Determine the (x, y) coordinate at the center of the cell enclosing the given text.  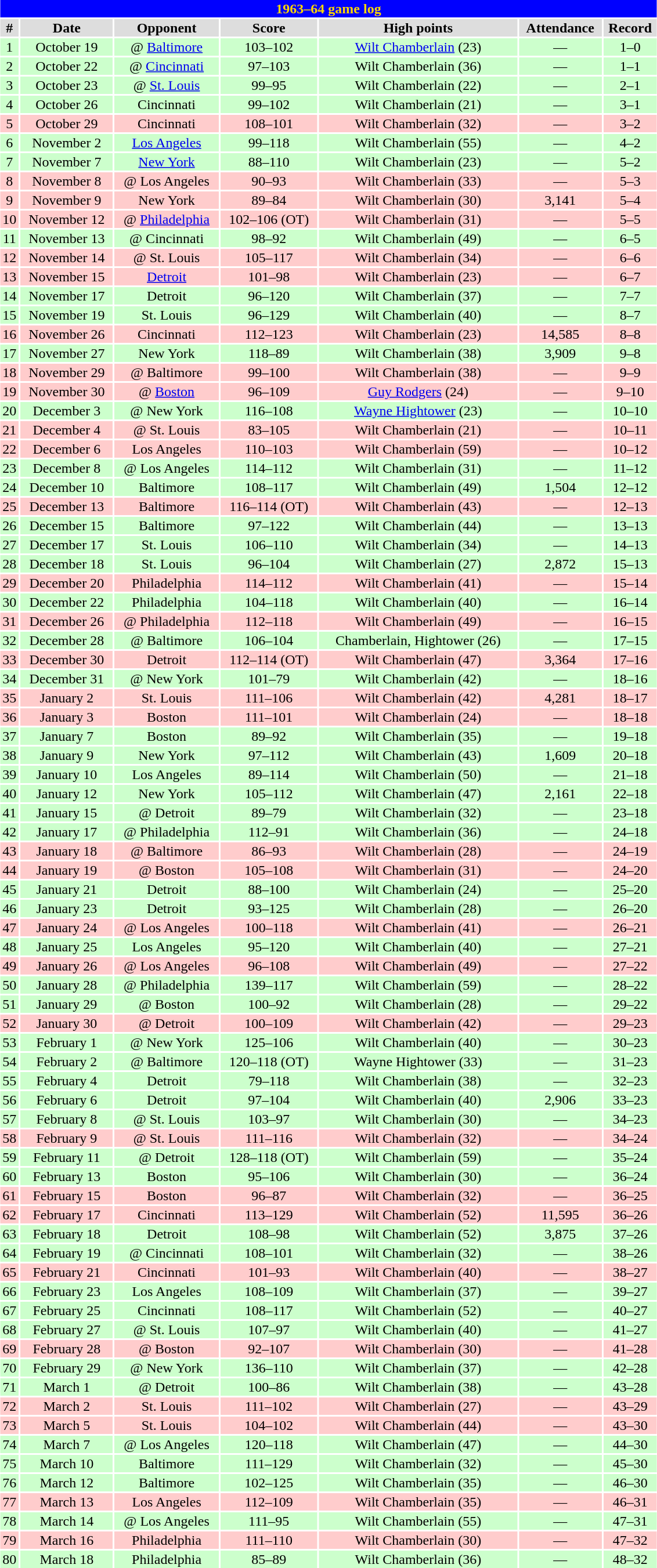
3 (9, 85)
8–8 (630, 334)
47 (9, 928)
9–9 (630, 372)
16–14 (630, 602)
41–28 (630, 1349)
Wilt Chamberlain (33) (418, 181)
79–118 (269, 1081)
120–118 (269, 1444)
57 (9, 1119)
31 (9, 621)
January 21 (66, 889)
99–100 (269, 372)
6 (9, 143)
4–2 (630, 143)
Wayne Hightower (23) (418, 411)
97–112 (269, 755)
23–18 (630, 813)
62 (9, 1215)
35 (9, 698)
14 (9, 296)
2,872 (561, 564)
17–16 (630, 660)
February 28 (66, 1349)
21–18 (630, 774)
December 4 (66, 430)
December 13 (66, 506)
November 13 (66, 238)
48 (9, 947)
136–110 (269, 1368)
November 29 (66, 372)
98–92 (269, 238)
32 (9, 640)
46 (9, 908)
43–28 (630, 1387)
111–129 (269, 1464)
February 1 (66, 1042)
February 27 (66, 1330)
96–120 (269, 296)
15–13 (630, 564)
December 15 (66, 526)
13 (9, 277)
February 6 (66, 1100)
42–28 (630, 1368)
43 (9, 851)
11–12 (630, 468)
2,906 (561, 1100)
111–95 (269, 1521)
1,504 (561, 487)
January 28 (66, 985)
66 (9, 1291)
53 (9, 1042)
November 2 (66, 143)
25–20 (630, 889)
1–0 (630, 47)
20 (9, 411)
Guy Rodgers (24) (418, 392)
15 (9, 315)
5–3 (630, 181)
November 27 (66, 353)
105–108 (269, 870)
25 (9, 506)
42 (9, 832)
28 (9, 564)
5–2 (630, 162)
100–86 (269, 1387)
76 (9, 1483)
13–13 (630, 526)
October 19 (66, 47)
10–10 (630, 411)
38–27 (630, 1272)
March 14 (66, 1521)
38–26 (630, 1253)
47–31 (630, 1521)
18–18 (630, 717)
29–23 (630, 1023)
26 (9, 526)
24 (9, 487)
March 10 (66, 1464)
43–29 (630, 1406)
106–104 (269, 640)
22–18 (630, 794)
68 (9, 1330)
100–109 (269, 1023)
96–87 (269, 1196)
12–12 (630, 487)
February 18 (66, 1234)
96–129 (269, 315)
63 (9, 1234)
19–18 (630, 736)
88–100 (269, 889)
24–19 (630, 851)
30–23 (630, 1042)
January 15 (66, 813)
March 1 (66, 1387)
February 19 (66, 1253)
Score (269, 28)
50 (9, 985)
December 10 (66, 487)
March 7 (66, 1444)
79 (9, 1540)
High points (418, 28)
7–7 (630, 296)
60 (9, 1176)
Chamberlain, Hightower (26) (418, 640)
19 (9, 392)
34–23 (630, 1119)
30 (9, 602)
November 12 (66, 219)
36–25 (630, 1196)
20–18 (630, 755)
120–118 (OT) (269, 1062)
95–120 (269, 947)
97–122 (269, 526)
41–27 (630, 1330)
January 23 (66, 908)
83–105 (269, 430)
32–23 (630, 1081)
17 (9, 353)
18–16 (630, 679)
January 25 (66, 947)
February 15 (66, 1196)
January 18 (66, 851)
31–23 (630, 1062)
51 (9, 1004)
72 (9, 1406)
85–89 (269, 1559)
11 (9, 238)
97–104 (269, 1100)
December 17 (66, 545)
89–92 (269, 736)
November 30 (66, 392)
Wilt Chamberlain (50) (418, 774)
December 28 (66, 640)
1,609 (561, 755)
43–30 (630, 1425)
39–27 (630, 1291)
105–112 (269, 794)
103–102 (269, 47)
58 (9, 1138)
4,281 (561, 698)
89–84 (269, 200)
100–92 (269, 1004)
February 23 (66, 1291)
10–12 (630, 449)
104–102 (269, 1425)
21 (9, 430)
16 (9, 334)
44–30 (630, 1444)
March 12 (66, 1483)
October 29 (66, 124)
18–17 (630, 698)
2 (9, 66)
6–6 (630, 258)
73 (9, 1425)
78 (9, 1521)
5–5 (630, 219)
92–107 (269, 1349)
128–118 (OT) (269, 1157)
96–109 (269, 392)
26–20 (630, 908)
46–31 (630, 1502)
55 (9, 1081)
36 (9, 717)
January 30 (66, 1023)
5–4 (630, 200)
116–114 (OT) (269, 506)
February 11 (66, 1157)
70 (9, 1368)
74 (9, 1444)
105–117 (269, 258)
February 4 (66, 1081)
111–110 (269, 1540)
36–24 (630, 1176)
23 (9, 468)
February 8 (66, 1119)
89–114 (269, 774)
33 (9, 660)
February 21 (66, 1272)
61 (9, 1196)
October 23 (66, 85)
9–8 (630, 353)
December 30 (66, 660)
67 (9, 1310)
3,909 (561, 353)
8 (9, 181)
December 31 (66, 679)
106–110 (269, 545)
101–79 (269, 679)
November 17 (66, 296)
15–14 (630, 583)
January 24 (66, 928)
100–118 (269, 928)
December 20 (66, 583)
111–106 (269, 698)
9 (9, 200)
111–102 (269, 1406)
January 10 (66, 774)
3,364 (561, 660)
36–26 (630, 1215)
February 29 (66, 1368)
12–13 (630, 506)
March 5 (66, 1425)
90–93 (269, 181)
69 (9, 1349)
14,585 (561, 334)
March 13 (66, 1502)
5 (9, 124)
January 7 (66, 736)
6–7 (630, 277)
99–95 (269, 85)
February 25 (66, 1310)
95–106 (269, 1176)
47–32 (630, 1540)
112–118 (269, 621)
65 (9, 1272)
12 (9, 258)
4 (9, 104)
November 14 (66, 258)
45 (9, 889)
December 22 (66, 602)
93–125 (269, 908)
40 (9, 794)
24–18 (630, 832)
# (9, 28)
96–104 (269, 564)
March 2 (66, 1406)
18 (9, 372)
108–109 (269, 1291)
116–108 (269, 411)
17–15 (630, 640)
64 (9, 1253)
December 3 (66, 411)
10 (9, 219)
113–129 (269, 1215)
27 (9, 545)
Date (66, 28)
125–106 (269, 1042)
99–102 (269, 104)
January 12 (66, 794)
11,595 (561, 1215)
101–93 (269, 1272)
January 19 (66, 870)
February 13 (66, 1176)
9–10 (630, 392)
October 22 (66, 66)
45–30 (630, 1464)
8–7 (630, 315)
February 2 (66, 1062)
December 6 (66, 449)
99–118 (269, 143)
52 (9, 1023)
89–79 (269, 813)
January 2 (66, 698)
107–97 (269, 1330)
101–98 (269, 277)
112–123 (269, 334)
41 (9, 813)
January 29 (66, 1004)
1 (9, 47)
2–1 (630, 85)
38 (9, 755)
44 (9, 870)
80 (9, 1559)
December 18 (66, 564)
49 (9, 966)
November 8 (66, 181)
16–15 (630, 621)
10–11 (630, 430)
112–114 (OT) (269, 660)
37–26 (630, 1234)
28–22 (630, 985)
86–93 (269, 851)
February 9 (66, 1138)
40–27 (630, 1310)
February 17 (66, 1215)
37 (9, 736)
Wilt Chamberlain (22) (418, 85)
3–1 (630, 104)
102–125 (269, 1483)
January 17 (66, 832)
75 (9, 1464)
48–32 (630, 1559)
January 26 (66, 966)
46–30 (630, 1483)
29–22 (630, 1004)
35–24 (630, 1157)
2,161 (561, 794)
January 9 (66, 755)
24–20 (630, 870)
27–22 (630, 966)
56 (9, 1100)
102–106 (OT) (269, 219)
3–2 (630, 124)
November 26 (66, 334)
1963–64 game log (328, 9)
1–1 (630, 66)
34–24 (630, 1138)
14–13 (630, 545)
111–116 (269, 1138)
Opponent (166, 28)
88–110 (269, 162)
December 8 (66, 468)
34 (9, 679)
33–23 (630, 1100)
118–89 (269, 353)
22 (9, 449)
3,875 (561, 1234)
77 (9, 1502)
110–103 (269, 449)
March 16 (66, 1540)
103–97 (269, 1119)
Attendance (561, 28)
November 19 (66, 315)
112–109 (269, 1502)
Wayne Hightower (33) (418, 1062)
November 7 (66, 162)
54 (9, 1062)
96–108 (269, 966)
108–98 (269, 1234)
97–103 (269, 66)
112–91 (269, 832)
29 (9, 583)
December 26 (66, 621)
39 (9, 774)
November 9 (66, 200)
27–21 (630, 947)
26–21 (630, 928)
November 15 (66, 277)
111–101 (269, 717)
3,141 (561, 200)
71 (9, 1387)
March 18 (66, 1559)
Record (630, 28)
139–117 (269, 985)
January 3 (66, 717)
October 26 (66, 104)
7 (9, 162)
59 (9, 1157)
6–5 (630, 238)
104–118 (269, 602)
